Locate the cell with the specified text and output its (x, y) center coordinate. 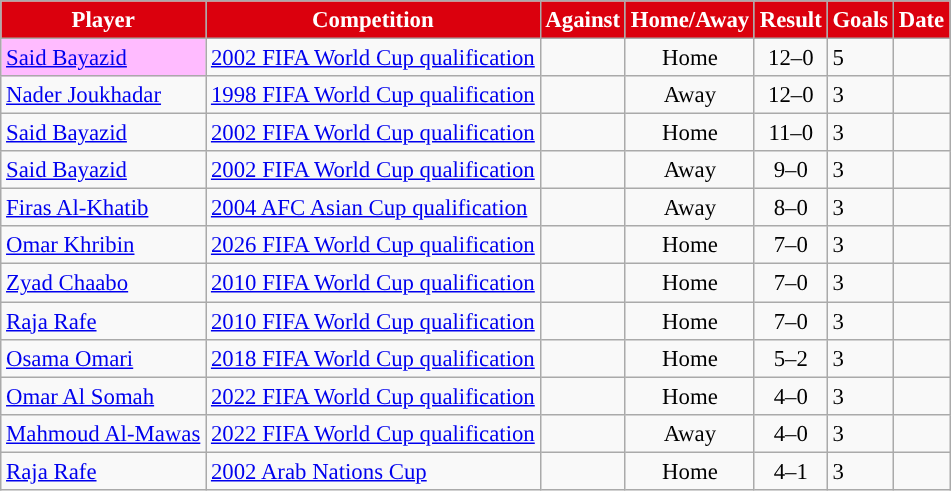
4–1 (790, 471)
Firas Al-Khatib (104, 208)
9–0 (790, 170)
Home/Away (690, 20)
Player (104, 20)
2018 FIFA World Cup qualification (373, 358)
Omar Khribin (104, 245)
8–0 (790, 208)
11–0 (790, 133)
Competition (373, 20)
Osama Omari (104, 358)
Zyad Chaabo (104, 283)
5–2 (790, 358)
5 (860, 58)
Against (582, 20)
2004 AFC Asian Cup qualification (373, 208)
1998 FIFA World Cup qualification (373, 95)
2026 FIFA World Cup qualification (373, 245)
Goals (860, 20)
Mahmoud Al-Mawas (104, 433)
Omar Al Somah (104, 396)
Result (790, 20)
Nader Joukhadar (104, 95)
2002 Arab Nations Cup (373, 471)
Date (921, 20)
